Extract the [X, Y] coordinate from the center of the cell holding the provided text.  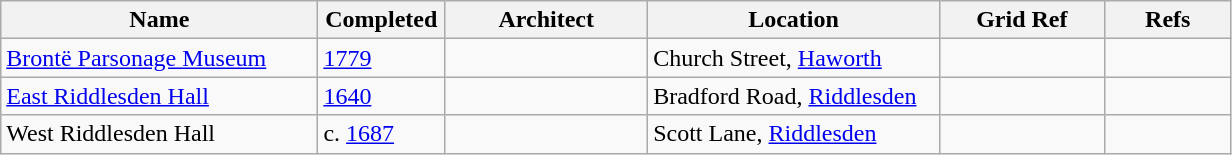
Architect [546, 20]
Refs [1168, 20]
Brontë Parsonage Museum [160, 58]
1779 [382, 58]
Name [160, 20]
Bradford Road, Riddlesden [794, 96]
1640 [382, 96]
West Riddlesden Hall [160, 134]
Completed [382, 20]
East Riddlesden Hall [160, 96]
Location [794, 20]
Scott Lane, Riddlesden [794, 134]
c. 1687 [382, 134]
Church Street, Haworth [794, 58]
Grid Ref [1022, 20]
